Return [x, y] of the center of cell containing provided text 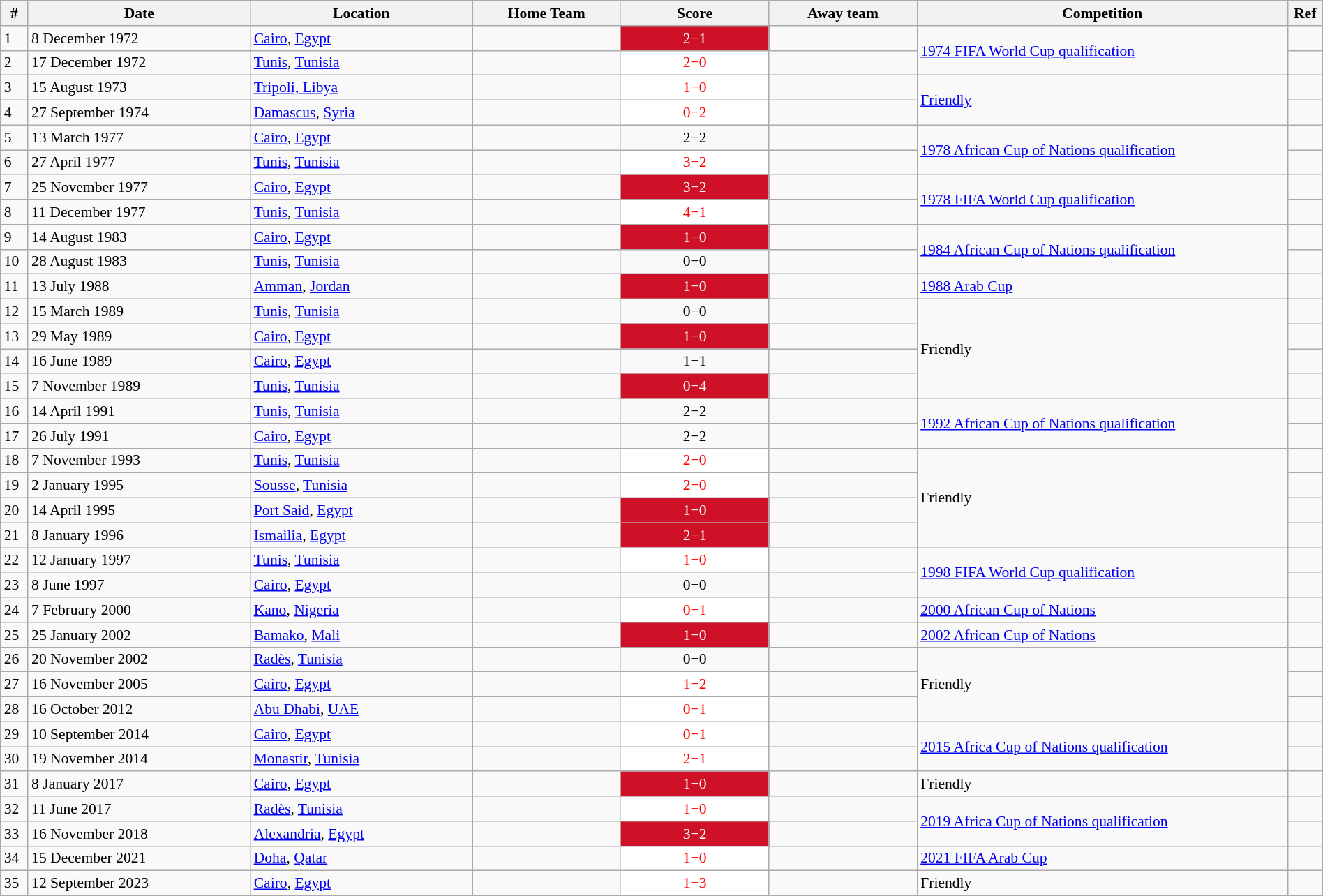
15 [14, 387]
1−1 [694, 361]
25 January 2002 [140, 635]
8 January 2017 [140, 784]
8 December 1972 [140, 38]
12 September 2023 [140, 883]
30 [14, 759]
20 [14, 511]
Bamako, Mali [361, 635]
15 March 1989 [140, 312]
7 November 1989 [140, 387]
Ref [1305, 13]
16 October 2012 [140, 710]
0−2 [694, 113]
14 August 1983 [140, 237]
1978 African Cup of Nations qualification [1102, 149]
Abu Dhabi, UAE [361, 710]
1988 Arab Cup [1102, 287]
16 June 1989 [140, 361]
18 [14, 461]
28 August 1983 [140, 262]
1984 African Cup of Nations qualification [1102, 250]
2019 Africa Cup of Nations qualification [1102, 821]
14 April 1991 [140, 411]
13 March 1977 [140, 137]
Competition [1102, 13]
1−3 [694, 883]
9 [14, 237]
Tripoli, Libya [361, 88]
Sousse, Tunisia [361, 486]
11 [14, 287]
10 September 2014 [140, 734]
13 July 1988 [140, 287]
4−1 [694, 212]
25 [14, 635]
# [14, 13]
7 February 2000 [140, 610]
14 April 1995 [140, 511]
Damascus, Syria [361, 113]
Location [361, 13]
12 January 1997 [140, 560]
29 May 1989 [140, 336]
23 [14, 585]
1 [14, 38]
2002 African Cup of Nations [1102, 635]
10 [14, 262]
7 [14, 188]
Score [694, 13]
1998 FIFA World Cup qualification [1102, 572]
8 January 1996 [140, 535]
35 [14, 883]
2 [14, 63]
2 January 1995 [140, 486]
1978 FIFA World Cup qualification [1102, 200]
12 [14, 312]
11 December 1977 [140, 212]
27 April 1977 [140, 163]
1−2 [694, 685]
3 [14, 88]
2015 Africa Cup of Nations qualification [1102, 747]
29 [14, 734]
5 [14, 137]
2021 FIFA Arab Cup [1102, 858]
27 [14, 685]
8 June 1997 [140, 585]
15 December 2021 [140, 858]
0−4 [694, 387]
17 December 1972 [140, 63]
26 [14, 659]
4 [14, 113]
Doha, Qatar [361, 858]
19 November 2014 [140, 759]
16 November 2018 [140, 834]
21 [14, 535]
11 June 2017 [140, 809]
Alexandria, Egypt [361, 834]
13 [14, 336]
1992 African Cup of Nations qualification [1102, 423]
Date [140, 13]
31 [14, 784]
24 [14, 610]
8 [14, 212]
Home Team [546, 13]
32 [14, 809]
33 [14, 834]
Monastir, Tunisia [361, 759]
25 November 1977 [140, 188]
16 November 2005 [140, 685]
14 [14, 361]
Port Said, Egypt [361, 511]
28 [14, 710]
22 [14, 560]
7 November 1993 [140, 461]
Amman, Jordan [361, 287]
1974 FIFA World Cup qualification [1102, 50]
Away team [843, 13]
Ismailia, Egypt [361, 535]
16 [14, 411]
Kano, Nigeria [361, 610]
26 July 1991 [140, 436]
2000 African Cup of Nations [1102, 610]
17 [14, 436]
27 September 1974 [140, 113]
20 November 2002 [140, 659]
6 [14, 163]
19 [14, 486]
15 August 1973 [140, 88]
34 [14, 858]
